Return (x, y) of the center of cell containing provided text 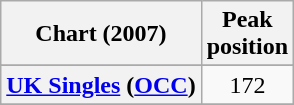
Chart (2007) (101, 34)
Peakposition (247, 34)
UK Singles (OCC) (101, 85)
172 (247, 85)
